Identify which cell holds the provided text, then report its [X, Y] central coordinate. 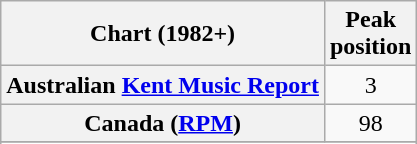
3 [370, 85]
Peakposition [370, 34]
98 [370, 123]
Chart (1982+) [163, 34]
Australian Kent Music Report [163, 85]
Canada (RPM) [163, 123]
